Find where the given text appears and provide that cell's center as [x, y] coordinate. 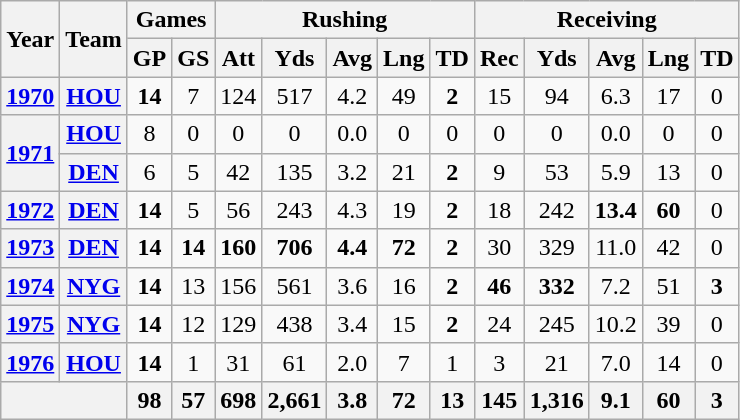
1970 [30, 96]
1976 [30, 362]
56 [238, 210]
1974 [30, 286]
49 [404, 96]
46 [499, 286]
1971 [30, 153]
6.3 [616, 96]
18 [499, 210]
30 [499, 248]
1972 [30, 210]
Team [94, 39]
4.3 [352, 210]
12 [194, 324]
16 [404, 286]
1973 [30, 248]
Rec [499, 58]
9.1 [616, 400]
Att [238, 58]
31 [238, 362]
24 [499, 324]
2.0 [352, 362]
GS [194, 58]
9 [499, 172]
3.2 [352, 172]
61 [294, 362]
39 [668, 324]
6 [149, 172]
Games [170, 20]
329 [556, 248]
160 [238, 248]
332 [556, 286]
8 [149, 134]
17 [668, 96]
Receiving [606, 20]
13.4 [616, 210]
94 [556, 96]
Year [30, 39]
51 [668, 286]
5.9 [616, 172]
156 [238, 286]
3.6 [352, 286]
7.2 [616, 286]
10.2 [616, 324]
135 [294, 172]
145 [499, 400]
3.8 [352, 400]
706 [294, 248]
245 [556, 324]
1975 [30, 324]
98 [149, 400]
124 [238, 96]
4.2 [352, 96]
53 [556, 172]
698 [238, 400]
4.4 [352, 248]
1,316 [556, 400]
517 [294, 96]
242 [556, 210]
129 [238, 324]
57 [194, 400]
GP [149, 58]
11.0 [616, 248]
561 [294, 286]
7.0 [616, 362]
2,661 [294, 400]
243 [294, 210]
19 [404, 210]
Rushing [345, 20]
3.4 [352, 324]
438 [294, 324]
